Output the (x, y) coordinate of the center of the cell containing the given text.  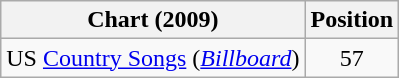
US Country Songs (Billboard) (153, 58)
57 (352, 58)
Position (352, 20)
Chart (2009) (153, 20)
